Detect which cell encompasses the target text, then output its (X, Y) center coordinate. 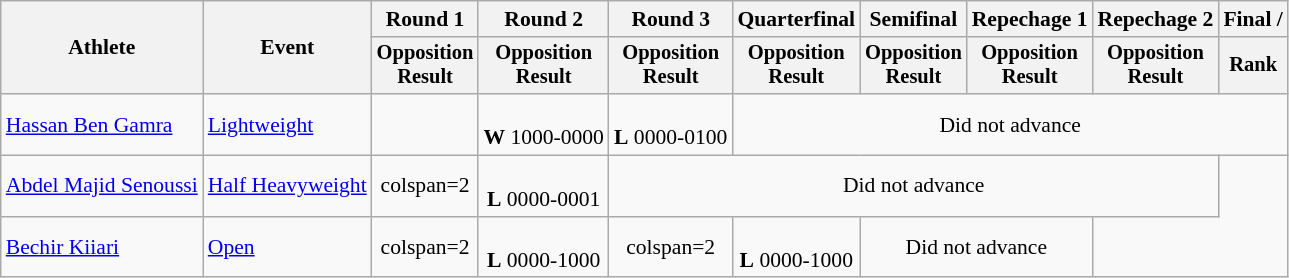
Lightweight (288, 124)
Final / (1253, 19)
L 0000-0001 (544, 186)
Bechir Kiiari (102, 248)
L 0000-0100 (670, 124)
Repechage 1 (1030, 19)
Round 1 (426, 19)
Athlete (102, 48)
Quarterfinal (796, 19)
W 1000-0000 (544, 124)
Round 3 (670, 19)
Abdel Majid Senoussi (102, 186)
Round 2 (544, 19)
Semifinal (914, 19)
Half Heavyweight (288, 186)
Repechage 2 (1156, 19)
Hassan Ben Gamra (102, 124)
Event (288, 48)
Open (288, 248)
Rank (1253, 66)
